Output the (x, y) coordinate of the center of the cell containing the given text.  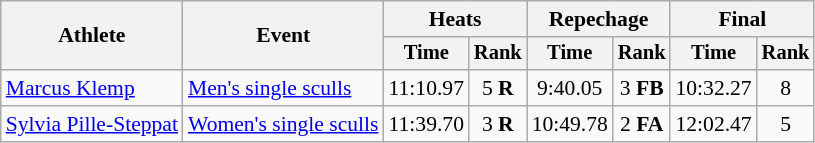
Sylvia Pille-Steppat (92, 124)
11:10.97 (426, 88)
10:49.78 (570, 124)
Men's single sculls (284, 88)
Athlete (92, 36)
5 R (498, 88)
11:39.70 (426, 124)
8 (786, 88)
3 FB (642, 88)
10:32.27 (713, 88)
Final (742, 19)
Repechage (599, 19)
9:40.05 (570, 88)
Women's single sculls (284, 124)
5 (786, 124)
Heats (456, 19)
3 R (498, 124)
Marcus Klemp (92, 88)
Event (284, 36)
12:02.47 (713, 124)
2 FA (642, 124)
